Extract the (x, y) coordinate from the center of the cell holding the provided text.  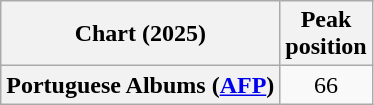
Chart (2025) (140, 34)
Peakposition (326, 34)
Portuguese Albums (AFP) (140, 85)
66 (326, 85)
